Return [x, y] of the center of cell containing provided text 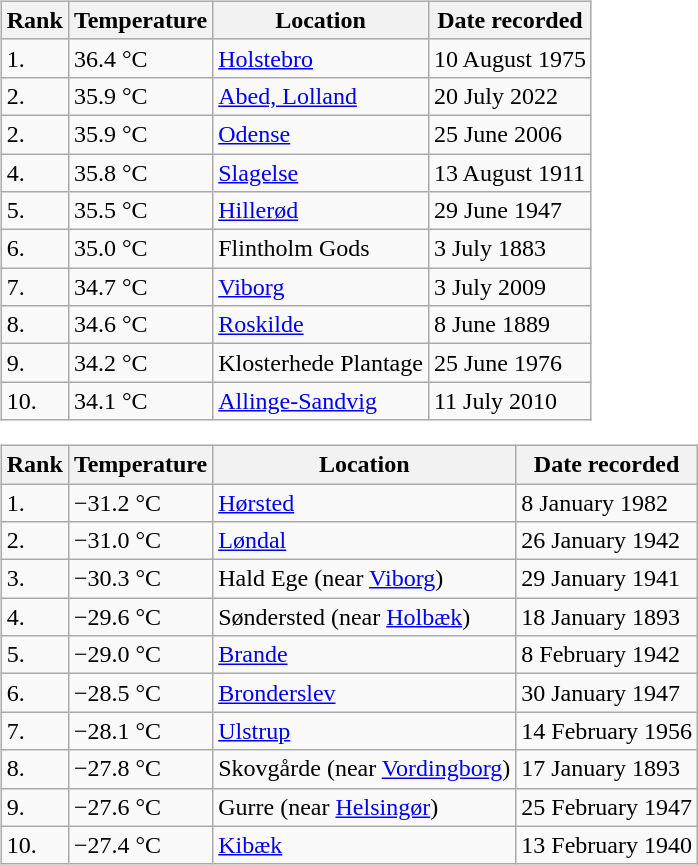
Flintholm Gods [321, 249]
20 July 2022 [510, 96]
3 July 2009 [510, 287]
11 July 2010 [510, 401]
−29.0 °C [140, 655]
34.2 °C [140, 363]
18 January 1893 [607, 617]
25 June 2006 [510, 134]
−27.6 °C [140, 807]
Holstebro [321, 58]
17 January 1893 [607, 769]
14 February 1956 [607, 731]
Skovgårde (near Vordingborg) [364, 769]
34.6 °C [140, 325]
Ulstrup [364, 731]
Hillerød [321, 211]
3. [34, 579]
Brande [364, 655]
25 June 1976 [510, 363]
35.8 °C [140, 173]
36.4 °C [140, 58]
Slagelse [321, 173]
34.1 °C [140, 401]
35.5 °C [140, 211]
Hald Ege (near Viborg) [364, 579]
10 August 1975 [510, 58]
26 January 1942 [607, 541]
34.7 °C [140, 287]
Klosterhede Plantage [321, 363]
3 July 1883 [510, 249]
29 June 1947 [510, 211]
25 February 1947 [607, 807]
13 February 1940 [607, 845]
Roskilde [321, 325]
Gurre (near Helsingør) [364, 807]
Kibæk [364, 845]
−31.2 °C [140, 503]
35.0 °C [140, 249]
30 January 1947 [607, 693]
−27.8 °C [140, 769]
−30.3 °C [140, 579]
−28.1 °C [140, 731]
−29.6 °C [140, 617]
Søndersted (near Holbæk) [364, 617]
8 February 1942 [607, 655]
Viborg [321, 287]
Abed, Lolland [321, 96]
Odense [321, 134]
Løndal [364, 541]
−31.0 °C [140, 541]
−27.4 °C [140, 845]
−28.5 °C [140, 693]
8 June 1889 [510, 325]
8 January 1982 [607, 503]
Hørsted [364, 503]
13 August 1911 [510, 173]
Allinge-Sandvig [321, 401]
Bronderslev [364, 693]
29 January 1941 [607, 579]
